Detect which cell encompasses the target text, then output its (x, y) center coordinate. 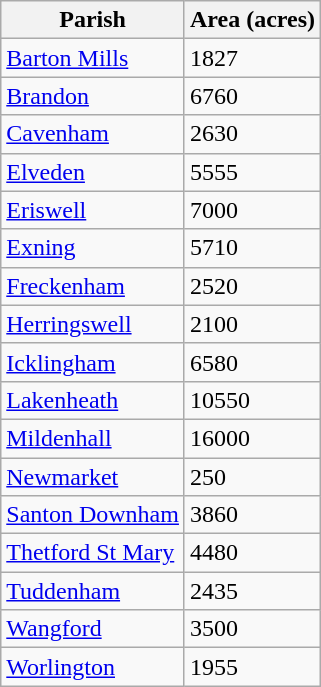
2520 (252, 286)
Herringswell (93, 324)
Worlington (93, 667)
2100 (252, 324)
250 (252, 477)
Lakenheath (93, 400)
Barton Mills (93, 58)
Eriswell (93, 210)
5555 (252, 172)
6760 (252, 96)
Mildenhall (93, 438)
Icklingham (93, 362)
Elveden (93, 172)
3860 (252, 515)
Area (acres) (252, 20)
7000 (252, 210)
16000 (252, 438)
Freckenham (93, 286)
Tuddenham (93, 591)
2630 (252, 134)
5710 (252, 248)
2435 (252, 591)
Newmarket (93, 477)
Santon Downham (93, 515)
Wangford (93, 629)
Parish (93, 20)
10550 (252, 400)
Cavenham (93, 134)
1827 (252, 58)
4480 (252, 553)
Exning (93, 248)
Thetford St Mary (93, 553)
6580 (252, 362)
1955 (252, 667)
Brandon (93, 96)
3500 (252, 629)
